Scan for the cell matching the given text and deliver its (X, Y) coordinate at center. 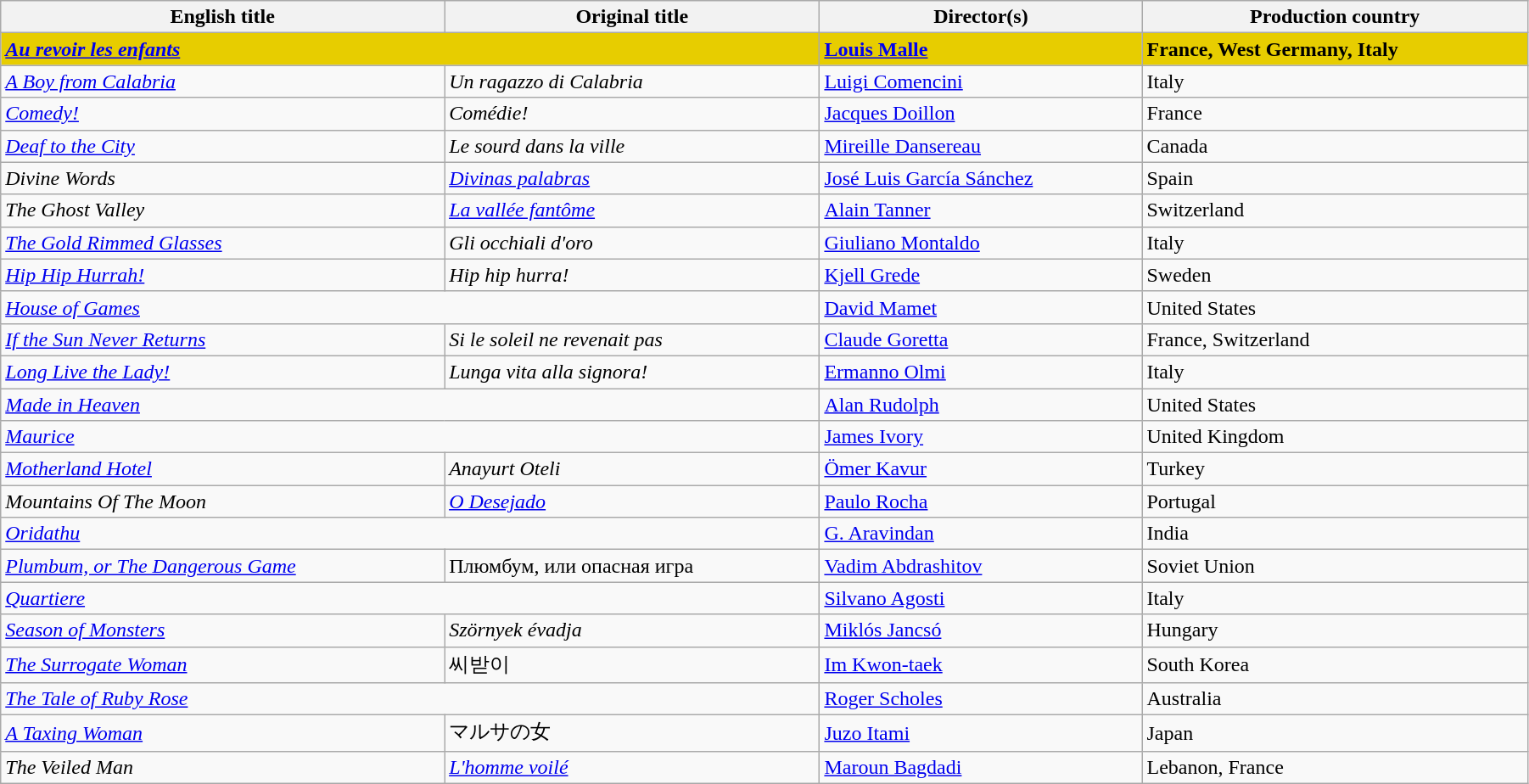
Japan (1335, 733)
Season of Monsters (222, 630)
Ermanno Olmi (981, 372)
Lebanon, France (1335, 767)
Paulo Rocha (981, 501)
Comédie! (632, 114)
The Tale of Ruby Rose (411, 699)
United Kingdom (1335, 437)
The Gold Rimmed Glasses (222, 243)
Made in Heaven (411, 405)
Si le soleil ne revenait pas (632, 339)
Motherland Hotel (222, 469)
Long Live the Lady! (222, 372)
L'homme voilé (632, 767)
Mountains Of The Moon (222, 501)
G. Aravindan (981, 534)
Alain Tanner (981, 210)
France, West Germany, Italy (1335, 49)
South Korea (1335, 665)
Soviet Union (1335, 566)
Production country (1335, 17)
David Mamet (981, 307)
Au revoir les enfants (411, 49)
The Surrogate Woman (222, 665)
Szörnyek évadja (632, 630)
Le sourd dans la ville (632, 146)
Un ragazzo di Calabria (632, 81)
Miklós Jancsó (981, 630)
Hip Hip Hurrah! (222, 275)
Silvano Agosti (981, 598)
Vadim Abdrashitov (981, 566)
Plumbum, or The Dangerous Game (222, 566)
José Luis García Sánchez (981, 178)
Director(s) (981, 17)
Portugal (1335, 501)
Mireille Dansereau (981, 146)
Canada (1335, 146)
The Ghost Valley (222, 210)
Switzerland (1335, 210)
Hungary (1335, 630)
France (1335, 114)
La vallée fantôme (632, 210)
Gli occhiali d'oro (632, 243)
Maroun Bagdadi (981, 767)
France, Switzerland (1335, 339)
Giuliano Montaldo (981, 243)
House of Games (411, 307)
Spain (1335, 178)
Roger Scholes (981, 699)
Australia (1335, 699)
Плюмбум, или опасная игра (632, 566)
Sweden (1335, 275)
Juzo Itami (981, 733)
Kjell Grede (981, 275)
English title (222, 17)
Quartiere (411, 598)
O Desejado (632, 501)
Im Kwon-taek (981, 665)
Original title (632, 17)
Alan Rudolph (981, 405)
India (1335, 534)
Anayurt Oteli (632, 469)
Hip hip hurra! (632, 275)
The Veiled Man (222, 767)
If the Sun Never Returns (222, 339)
Deaf to the City (222, 146)
A Taxing Woman (222, 733)
Oridathu (411, 534)
Lunga vita alla signora! (632, 372)
マルサの女 (632, 733)
A Boy from Calabria (222, 81)
Turkey (1335, 469)
Jacques Doillon (981, 114)
Luigi Comencini (981, 81)
씨받이 (632, 665)
Ömer Kavur (981, 469)
Divine Words (222, 178)
James Ivory (981, 437)
Divinas palabras (632, 178)
Maurice (411, 437)
Louis Malle (981, 49)
Claude Goretta (981, 339)
Comedy! (222, 114)
